For the text-containing cell, return its midpoint in [X, Y] coordinate format. 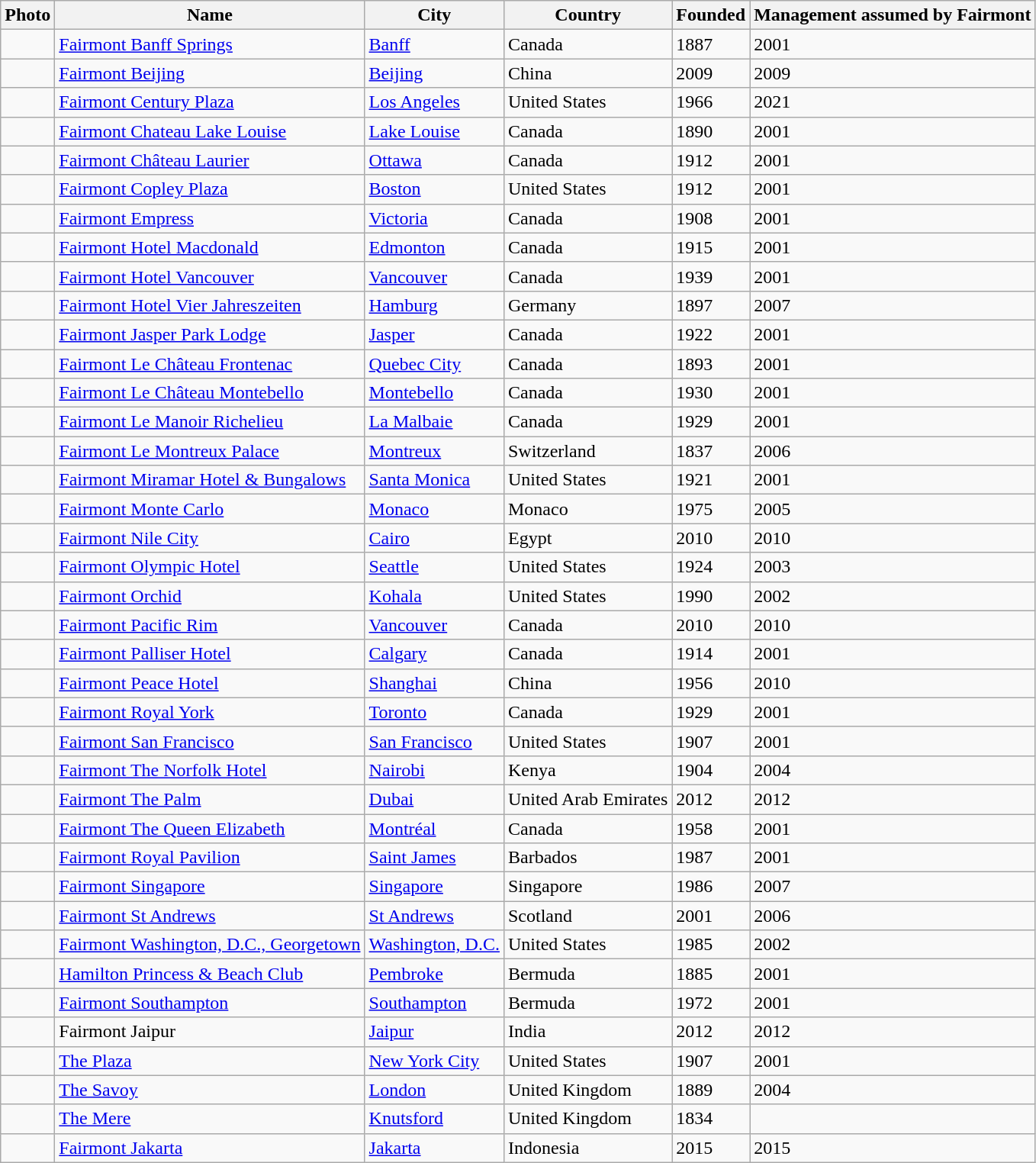
1956 [711, 683]
1987 [711, 858]
Fairmont San Francisco [210, 741]
Nairobi [434, 770]
Fairmont Le Château Montebello [210, 393]
Fairmont Jasper Park Lodge [210, 334]
1975 [711, 509]
Seattle [434, 567]
Founded [711, 15]
Fairmont Jaipur [210, 1032]
Fairmont The Palm [210, 799]
1908 [711, 218]
1914 [711, 654]
India [587, 1032]
1897 [711, 305]
2021 [893, 102]
Management assumed by Fairmont [893, 15]
1986 [711, 887]
Fairmont The Norfolk Hotel [210, 770]
Fairmont Palliser Hotel [210, 654]
Fairmont The Queen Elizabeth [210, 828]
Fairmont Monte Carlo [210, 509]
Fairmont Hotel Macdonald [210, 247]
1893 [711, 364]
Knutsford [434, 1119]
1837 [711, 451]
United Arab Emirates [587, 799]
Fairmont Beijing [210, 73]
Boston [434, 189]
Fairmont Orchid [210, 596]
Fairmont Le Manoir Richelieu [210, 422]
1887 [711, 44]
Fairmont Nile City [210, 538]
Southampton [434, 1003]
Jakarta [434, 1148]
1904 [711, 770]
Germany [587, 305]
Fairmont Empress [210, 218]
Edmonton [434, 247]
Fairmont Pacific Rim [210, 625]
Switzerland [587, 451]
San Francisco [434, 741]
1924 [711, 567]
Scotland [587, 916]
Santa Monica [434, 480]
Fairmont Hotel Vancouver [210, 276]
1890 [711, 131]
Name [210, 15]
Jasper [434, 334]
Fairmont Le Château Frontenac [210, 364]
Lake Louise [434, 131]
Fairmont Banff Springs [210, 44]
The Plaza [210, 1061]
Fairmont Royal Pavilion [210, 858]
Banff [434, 44]
Fairmont Château Laurier [210, 160]
Hamilton Princess & Beach Club [210, 974]
Victoria [434, 218]
Jaipur [434, 1032]
2003 [893, 567]
Fairmont Chateau Lake Louise [210, 131]
1834 [711, 1119]
London [434, 1090]
1972 [711, 1003]
Montreux [434, 451]
1922 [711, 334]
1921 [711, 480]
Fairmont Olympic Hotel [210, 567]
1985 [711, 945]
New York City [434, 1061]
Pembroke [434, 974]
Fairmont Southampton [210, 1003]
1885 [711, 974]
1915 [711, 247]
2005 [893, 509]
Cairo [434, 538]
Fairmont St Andrews [210, 916]
1958 [711, 828]
Fairmont Singapore [210, 887]
Barbados [587, 858]
Country [587, 15]
1990 [711, 596]
1889 [711, 1090]
Photo [27, 15]
Indonesia [587, 1148]
Kohala [434, 596]
Fairmont Washington, D.C., Georgetown [210, 945]
Ottawa [434, 160]
1966 [711, 102]
Montréal [434, 828]
Fairmont Le Montreux Palace [210, 451]
St Andrews [434, 916]
1939 [711, 276]
Calgary [434, 654]
Kenya [587, 770]
Fairmont Hotel Vier Jahreszeiten [210, 305]
Dubai [434, 799]
Los Angeles [434, 102]
Fairmont Miramar Hotel & Bungalows [210, 480]
1930 [711, 393]
Fairmont Copley Plaza [210, 189]
Fairmont Peace Hotel [210, 683]
Toronto [434, 712]
Beijing [434, 73]
Fairmont Century Plaza [210, 102]
Shanghai [434, 683]
La Malbaie [434, 422]
Washington, D.C. [434, 945]
Fairmont Jakarta [210, 1148]
Fairmont Royal York [210, 712]
Saint James [434, 858]
The Savoy [210, 1090]
Quebec City [434, 364]
Egypt [587, 538]
The Mere [210, 1119]
Montebello [434, 393]
City [434, 15]
Hamburg [434, 305]
